Return the (X, Y) coordinate for the center point of the cell that contains the specified text.  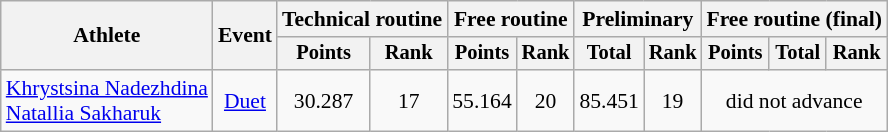
Preliminary (638, 19)
30.287 (324, 100)
Free routine (510, 19)
55.164 (482, 100)
Athlete (107, 36)
85.451 (608, 100)
Free routine (final) (794, 19)
Technical routine (362, 19)
Event (245, 36)
20 (546, 100)
Khrystsina NadezhdinaNatallia Sakharuk (107, 100)
Duet (245, 100)
19 (673, 100)
did not advance (794, 100)
17 (408, 100)
